Find where the given text appears and provide that cell's center as (X, Y) coordinate. 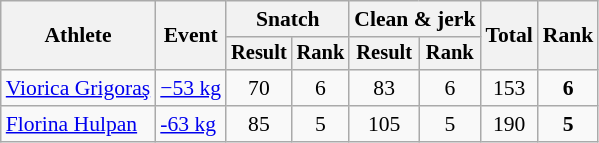
153 (508, 88)
Viorica Grigoraş (78, 88)
Total (508, 36)
Clean & jerk (414, 19)
Athlete (78, 36)
83 (384, 88)
85 (259, 124)
−53 kg (190, 88)
-63 kg (190, 124)
105 (384, 124)
70 (259, 88)
190 (508, 124)
Florina Hulpan (78, 124)
Event (190, 36)
Snatch (288, 19)
